Pinpoint the cell where the given text exists, returning its [x, y] midpoint coordinate. 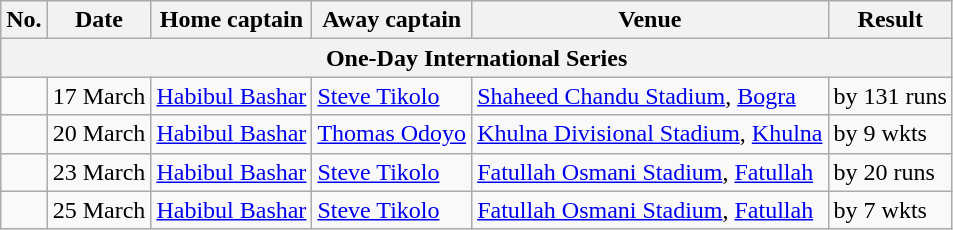
Result [890, 20]
20 March [99, 134]
by 9 wkts [890, 134]
One-Day International Series [477, 58]
No. [24, 20]
Venue [650, 20]
Away captain [392, 20]
by 7 wkts [890, 210]
23 March [99, 172]
17 March [99, 96]
25 March [99, 210]
Shaheed Chandu Stadium, Bogra [650, 96]
Khulna Divisional Stadium, Khulna [650, 134]
Home captain [232, 20]
Date [99, 20]
by 20 runs [890, 172]
Thomas Odoyo [392, 134]
by 131 runs [890, 96]
